Pinpoint the cell where the given text exists, returning its (x, y) midpoint coordinate. 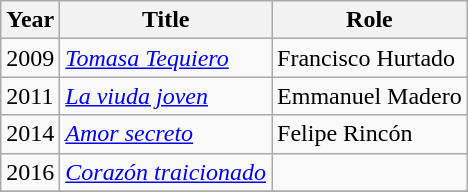
Year (30, 20)
Corazón traicionado (166, 172)
2009 (30, 58)
Amor secreto (166, 134)
Title (166, 20)
Felipe Rincón (370, 134)
2011 (30, 96)
2014 (30, 134)
Tomasa Tequiero (166, 58)
2016 (30, 172)
Role (370, 20)
Emmanuel Madero (370, 96)
La viuda joven (166, 96)
Francisco Hurtado (370, 58)
